Return the [X, Y] coordinate for the center point of the cell that contains the specified text.  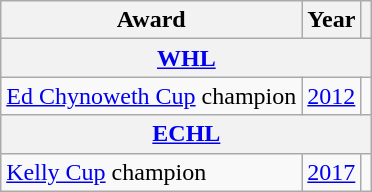
Year [332, 20]
WHL [186, 58]
Award [152, 20]
ECHL [186, 134]
Kelly Cup champion [152, 172]
2012 [332, 96]
Ed Chynoweth Cup champion [152, 96]
2017 [332, 172]
